For the text-containing cell, return its midpoint in (x, y) coordinate format. 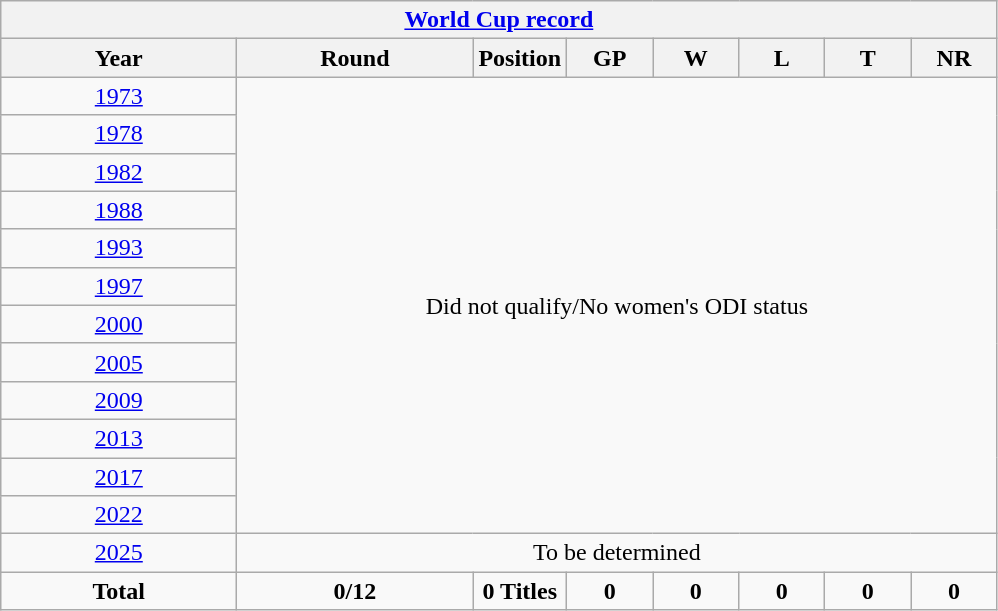
2017 (119, 477)
2013 (119, 438)
Did not qualify/No women's ODI status (617, 306)
2009 (119, 400)
W (696, 58)
Year (119, 58)
Total (119, 591)
L (782, 58)
0/12 (355, 591)
2022 (119, 515)
To be determined (617, 553)
2005 (119, 362)
1993 (119, 248)
1997 (119, 286)
1978 (119, 134)
Position (520, 58)
1988 (119, 210)
Round (355, 58)
NR (954, 58)
GP (610, 58)
2025 (119, 553)
0 Titles (520, 591)
1982 (119, 172)
World Cup record (499, 20)
1973 (119, 96)
2000 (119, 324)
T (868, 58)
